Locate the cell with the specified text and output its [X, Y] center coordinate. 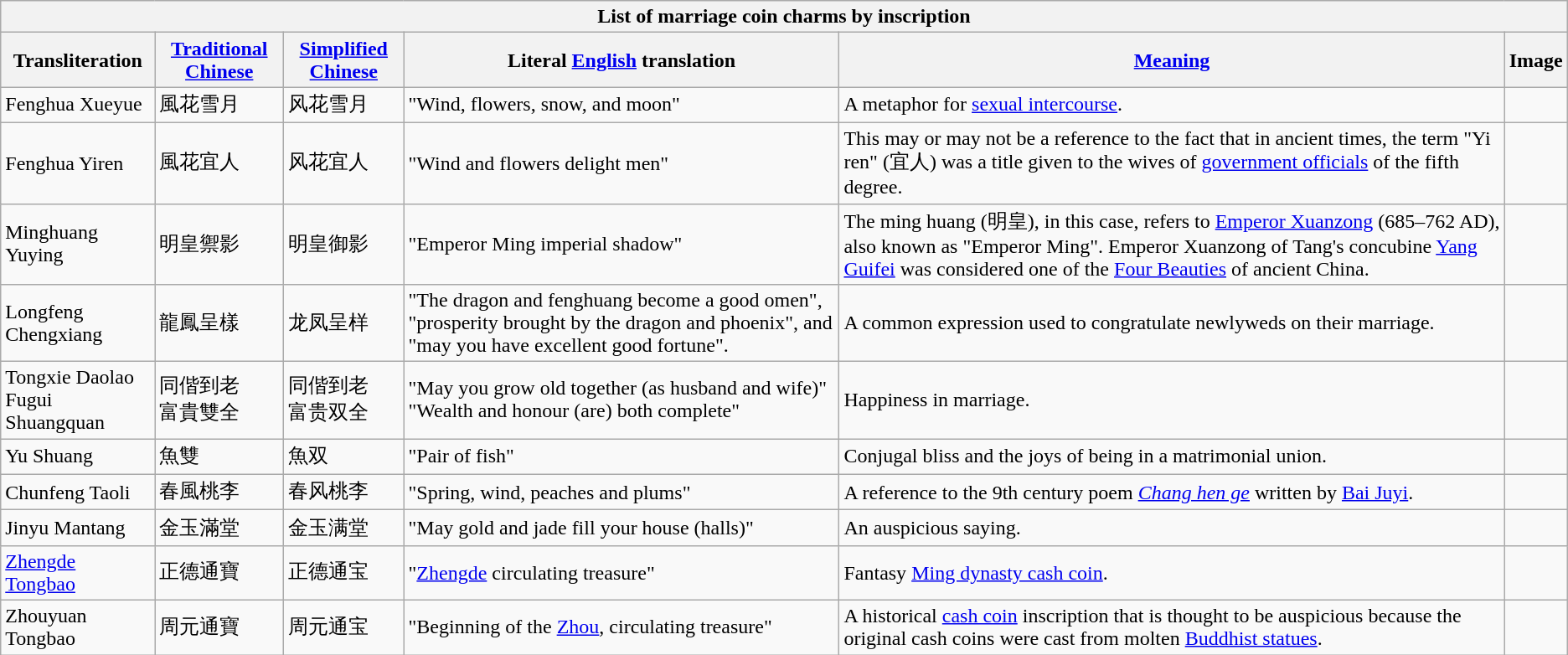
A historical cash coin inscription that is thought to be auspicious because the original cash coins were cast from molten Buddhist statues. [1172, 627]
金玉滿堂 [219, 528]
风花雪月 [343, 106]
Traditional Chinese [219, 60]
魚双 [343, 457]
正德通宝 [343, 573]
Tongxie DaolaoFugui Shuangquan [78, 400]
Simplified Chinese [343, 60]
"Zhengde circulating treasure" [622, 573]
周元通寶 [219, 627]
周元通宝 [343, 627]
Minghuang Yuying [78, 245]
風花宜人 [219, 162]
龙凤呈样 [343, 323]
風花雪月 [219, 106]
Happiness in marriage. [1172, 400]
正德通寶 [219, 573]
同偕到老富貴雙全 [219, 400]
Transliteration [78, 60]
"Wind and flowers delight men" [622, 162]
"Beginning of the Zhou, circulating treasure" [622, 627]
Literal English translation [622, 60]
"May gold and jade fill your house (halls)" [622, 528]
"Spring, wind, peaches and plums" [622, 493]
Longfeng Chengxiang [78, 323]
Yu Shuang [78, 457]
同偕到老富贵双全 [343, 400]
春风桃李 [343, 493]
Image [1536, 60]
春風桃李 [219, 493]
Fenghua Yiren [78, 162]
Fantasy Ming dynasty cash coin. [1172, 573]
"Pair of fish" [622, 457]
"Emperor Ming imperial shadow" [622, 245]
"May you grow old together (as husband and wife)""Wealth and honour (are) both complete" [622, 400]
Zhengde Tongbao [78, 573]
An auspicious saying. [1172, 528]
"Wind, flowers, snow, and moon" [622, 106]
明皇禦影 [219, 245]
A metaphor for sexual intercourse. [1172, 106]
龍鳳呈樣 [219, 323]
A common expression used to congratulate newlyweds on their marriage. [1172, 323]
风花宜人 [343, 162]
Meaning [1172, 60]
Chunfeng Taoli [78, 493]
Fenghua Xueyue [78, 106]
"The dragon and fenghuang become a good omen", "prosperity brought by the dragon and phoenix", and "may you have excellent good fortune". [622, 323]
金玉满堂 [343, 528]
A reference to the 9th century poem Chang hen ge written by Bai Juyi. [1172, 493]
魚雙 [219, 457]
Jinyu Mantang [78, 528]
List of marriage coin charms by inscription [784, 17]
明皇御影 [343, 245]
Conjugal bliss and the joys of being in a matrimonial union. [1172, 457]
Zhouyuan Tongbao [78, 627]
